Provide the (X, Y) coordinate of the cell's center where the given text is located.  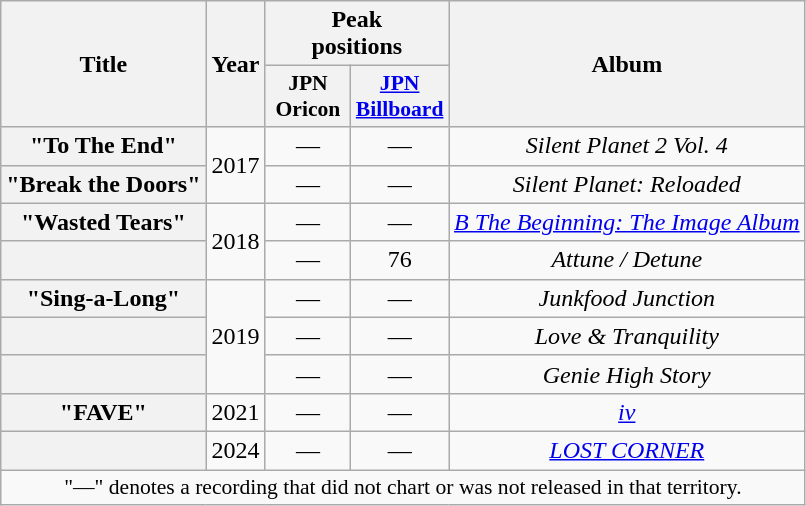
LOST CORNER (626, 450)
"—" denotes a recording that did not chart or was not released in that territory. (403, 488)
Album (626, 64)
2024 (236, 450)
Love & Tranquility (626, 336)
Peak positions (356, 34)
2021 (236, 412)
Junkfood Junction (626, 298)
Silent Planet 2 Vol. 4 (626, 146)
"FAVE" (104, 412)
Genie High Story (626, 374)
2019 (236, 336)
2018 (236, 241)
2017 (236, 165)
76 (400, 260)
iv (626, 412)
Attune / Detune (626, 260)
JPNBillboard (400, 96)
"Wasted Tears" (104, 222)
Silent Planet: Reloaded (626, 184)
"Sing-a-Long" (104, 298)
JPNOricon (308, 96)
B The Beginning: The Image Album (626, 222)
Title (104, 64)
Year (236, 64)
"Break the Doors" (104, 184)
"To The End" (104, 146)
